Output the [x, y] coordinate of the center of the cell containing the given text.  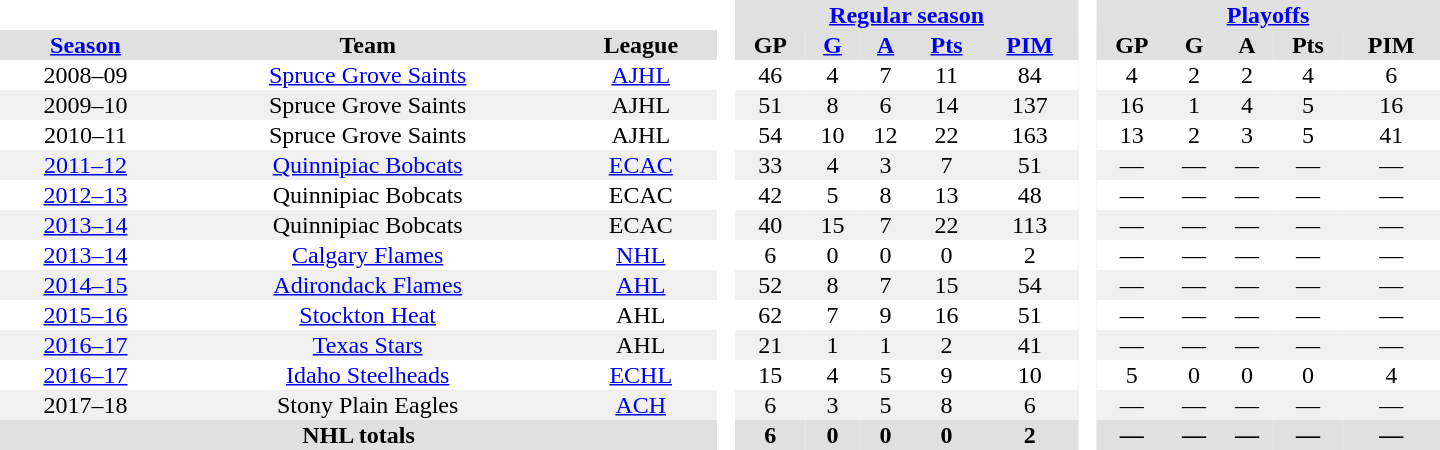
48 [1030, 195]
137 [1030, 105]
Stockton Heat [368, 315]
2009–10 [86, 105]
163 [1030, 135]
14 [946, 105]
2017–18 [86, 405]
Idaho Steelheads [368, 375]
Adirondack Flames [368, 285]
2015–16 [86, 315]
Team [368, 45]
NHL [640, 255]
2014–15 [86, 285]
2008–09 [86, 75]
Calgary Flames [368, 255]
Playoffs [1268, 15]
NHL totals [358, 435]
Regular season [907, 15]
52 [770, 285]
113 [1030, 225]
ACH [640, 405]
Season [86, 45]
Texas Stars [368, 345]
ECHL [640, 375]
42 [770, 195]
12 [886, 135]
2011–12 [86, 165]
2012–13 [86, 195]
33 [770, 165]
40 [770, 225]
84 [1030, 75]
62 [770, 315]
2010–11 [86, 135]
11 [946, 75]
21 [770, 345]
46 [770, 75]
League [640, 45]
Stony Plain Eagles [368, 405]
